Return the (X, Y) coordinate for the center point of the cell that contains the specified text.  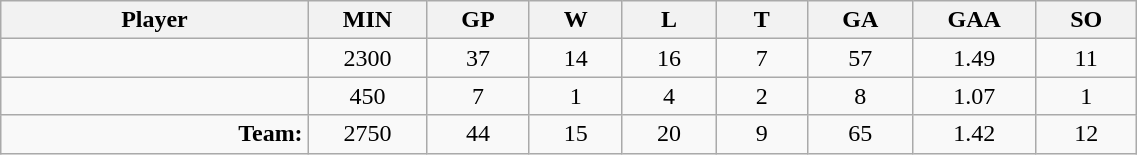
2300 (368, 58)
2 (762, 96)
1.49 (974, 58)
GA (860, 20)
GAA (974, 20)
Team: (154, 134)
Player (154, 20)
2750 (368, 134)
20 (668, 134)
14 (576, 58)
8 (860, 96)
57 (860, 58)
4 (668, 96)
W (576, 20)
44 (478, 134)
11 (1086, 58)
16 (668, 58)
37 (478, 58)
12 (1086, 134)
15 (576, 134)
1.42 (974, 134)
1.07 (974, 96)
450 (368, 96)
T (762, 20)
L (668, 20)
GP (478, 20)
MIN (368, 20)
SO (1086, 20)
9 (762, 134)
65 (860, 134)
